Detect which cell encompasses the target text, then output its (X, Y) center coordinate. 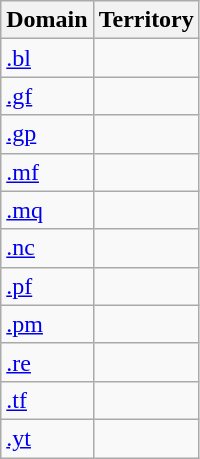
.mf (47, 172)
.gp (47, 134)
.pm (47, 324)
.pf (47, 286)
.bl (47, 58)
.nc (47, 248)
.mq (47, 210)
.yt (47, 438)
.re (47, 362)
.tf (47, 400)
Domain (47, 20)
.gf (47, 96)
Territory (146, 20)
